Output the [X, Y] coordinate of the center of the cell containing the given text.  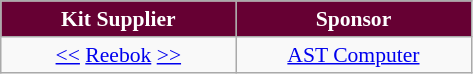
<< Reebok >> [118, 55]
AST Computer [354, 55]
Sponsor [354, 19]
Kit Supplier [118, 19]
